Locate the cell with the specified text and output its [X, Y] center coordinate. 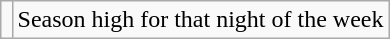
Season high for that night of the week [200, 20]
